Locate the cell with the specified text and output its (X, Y) center coordinate. 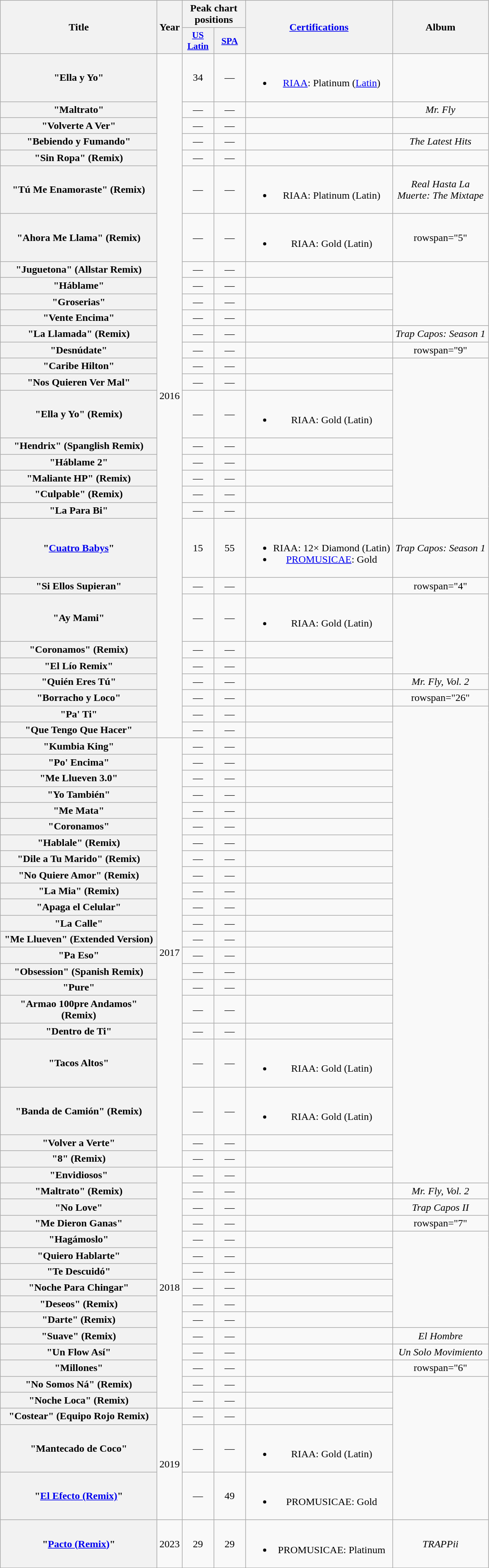
"Culpable" (Remix) (79, 494)
The Latest Hits (440, 142)
"La Para Bi" (79, 510)
55 (230, 548)
"Groserias" (79, 301)
"Sin Ropa" (Remix) (79, 158)
"Pa' Ti" (79, 714)
"Borracho y Loco" (79, 698)
15 (198, 548)
"No Quiere Amor" (Remix) (79, 875)
"El Lío Remix" (79, 666)
"Bebiendo y Fumando" (79, 142)
rowspan="9" (440, 350)
Album (440, 27)
2016 (170, 396)
"Costear" (Equipo Rojo Remix) (79, 1416)
"Dentro de Ti" (79, 1031)
"Maltrato" (Remix) (79, 1191)
"Dile a Tu Marido" (Remix) (79, 859)
"Me Mata" (79, 810)
Title (79, 27)
"Obsession" (Spanish Remix) (79, 971)
"Me Dieron Ganas" (79, 1223)
Trap Capos II (440, 1207)
"Volver a Verte" (79, 1143)
"Banda de Camión" (Remix) (79, 1111)
"La Mia" (Remix) (79, 891)
"Coronamos" (79, 826)
"Tacos Altos" (79, 1063)
TRAPPii (440, 1544)
"Nos Quieren Ver Mal" (79, 382)
"Po' Encima" (79, 762)
PROMUSICAE: Platinum (319, 1544)
"Tú Me Enamoraste" (Remix) (79, 189)
"Volverte A Ver" (79, 126)
"Hagámoslo" (79, 1239)
"Armao 100pre Andamos" (Remix) (79, 1010)
rowspan="6" (440, 1368)
Real Hasta La Muerte: The Mixtape (440, 189)
"La Llamada" (Remix) (79, 334)
"Quién Eres Tú" (79, 682)
"Que Tengo Que Hacer" (79, 730)
USLatin (198, 41)
Peak chart positions (214, 14)
"Háblame" (79, 285)
"Ahora Me Llama" (Remix) (79, 238)
"Millones" (79, 1368)
"Deseos" (Remix) (79, 1304)
"Yo También" (79, 794)
"Cuatro Babys" (79, 548)
"Vente Encima" (79, 318)
rowspan="5" (440, 238)
rowspan="4" (440, 586)
rowspan="7" (440, 1223)
"Kumbia King" (79, 746)
Certifications (319, 27)
2017 (170, 952)
"Hendrix" (Spanglish Remix) (79, 446)
"Maltrato" (79, 109)
rowspan="26" (440, 698)
"Me Llueven 3.0" (79, 778)
"Mantecado de Coco" (79, 1448)
"Coronamos" (Remix) (79, 649)
Mr. Fly (440, 109)
"Darte" (Remix) (79, 1320)
"Un Flow Así" (79, 1352)
"Ella y Yo" (79, 78)
"No Somos Ná" (Remix) (79, 1384)
"Suave" (Remix) (79, 1336)
"Apaga el Celular" (79, 907)
RIAA: 12× Diamond (Latin)PROMUSICAE: Gold (319, 548)
PROMUSICAE: Gold (319, 1496)
"Me Llueven" (Extended Version) (79, 939)
"Noche Para Chingar" (79, 1288)
"La Calle" (79, 923)
"Pa Eso" (79, 955)
"Envidiosos" (79, 1175)
"Te Descuidó" (79, 1272)
"El Efecto (Remix)" (79, 1496)
"Caribe Hilton" (79, 366)
34 (198, 78)
2019 (170, 1464)
"Noche Loca" (Remix) (79, 1400)
2018 (170, 1288)
"Si Ellos Supieran" (79, 586)
2023 (170, 1544)
Year (170, 27)
"Ella y Yo" (Remix) (79, 414)
"Pacto (Remix)" (79, 1544)
"Desnúdate" (79, 350)
"Maliante HP" (Remix) (79, 478)
"Pure" (79, 988)
"Háblame 2" (79, 462)
SPA (230, 41)
"No Love" (79, 1207)
"Ay Mami" (79, 617)
El Hombre (440, 1336)
Un Solo Movimiento (440, 1352)
"Hablale" (Remix) (79, 843)
"Quiero Hablarte" (79, 1255)
49 (230, 1496)
"Juguetona" (Allstar Remix) (79, 269)
"8" (Remix) (79, 1159)
